Provide the [X, Y] coordinate of the cell's center where the given text is located.  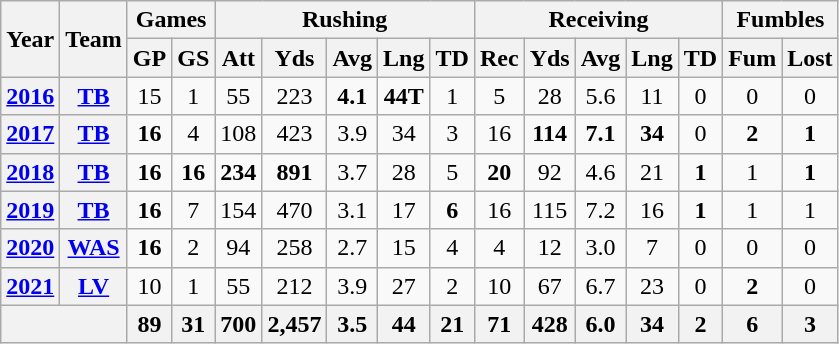
2021 [30, 286]
20 [499, 172]
Lost [810, 58]
6.7 [600, 286]
Rec [499, 58]
3.0 [600, 248]
115 [550, 210]
470 [294, 210]
WAS [94, 248]
3.7 [352, 172]
89 [149, 324]
6.0 [600, 324]
LV [94, 286]
71 [499, 324]
94 [238, 248]
Fumbles [780, 20]
423 [294, 134]
114 [550, 134]
7.1 [600, 134]
GS [194, 58]
154 [238, 210]
212 [294, 286]
2019 [30, 210]
7.2 [600, 210]
2.7 [352, 248]
GP [149, 58]
67 [550, 286]
Fum [752, 58]
2016 [30, 96]
44 [404, 324]
27 [404, 286]
3.5 [352, 324]
Team [94, 39]
428 [550, 324]
Games [170, 20]
3.1 [352, 210]
891 [294, 172]
234 [238, 172]
Year [30, 39]
Att [238, 58]
2,457 [294, 324]
23 [652, 286]
2017 [30, 134]
44T [404, 96]
4.6 [600, 172]
31 [194, 324]
2020 [30, 248]
108 [238, 134]
17 [404, 210]
12 [550, 248]
5.6 [600, 96]
700 [238, 324]
11 [652, 96]
258 [294, 248]
Rushing [345, 20]
2018 [30, 172]
4.1 [352, 96]
Receiving [598, 20]
92 [550, 172]
223 [294, 96]
